Determine the (x, y) coordinate at the center of the cell enclosing the given text.  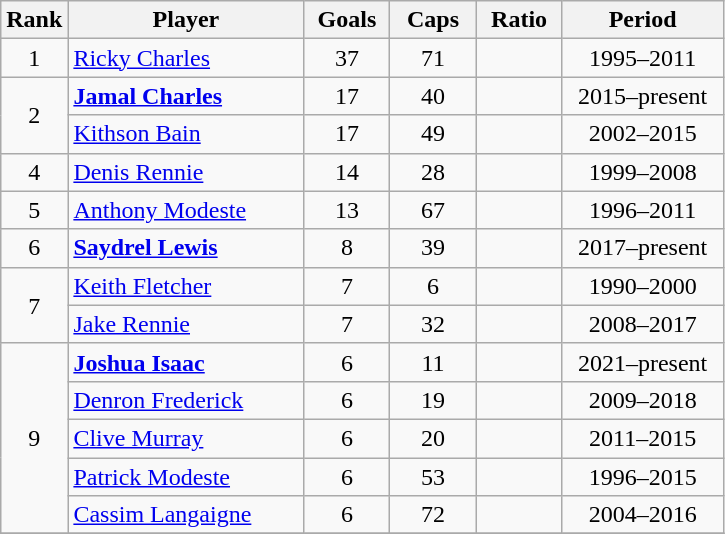
Ratio (519, 20)
71 (433, 58)
Jake Rennie (186, 324)
40 (433, 96)
Period (642, 20)
67 (433, 210)
2 (34, 115)
Clive Murray (186, 438)
8 (347, 248)
2021–present (642, 362)
28 (433, 172)
53 (433, 477)
Denron Frederick (186, 400)
2017–present (642, 248)
1995–2011 (642, 58)
Player (186, 20)
1999–2008 (642, 172)
Goals (347, 20)
19 (433, 400)
2002–2015 (642, 134)
39 (433, 248)
Kithson Bain (186, 134)
Saydrel Lewis (186, 248)
32 (433, 324)
Jamal Charles (186, 96)
2008–2017 (642, 324)
4 (34, 172)
Denis Rennie (186, 172)
Joshua Isaac (186, 362)
Anthony Modeste (186, 210)
Ricky Charles (186, 58)
72 (433, 515)
2009–2018 (642, 400)
14 (347, 172)
2011–2015 (642, 438)
2004–2016 (642, 515)
Patrick Modeste (186, 477)
49 (433, 134)
1 (34, 58)
1996–2011 (642, 210)
37 (347, 58)
Caps (433, 20)
2015–present (642, 96)
5 (34, 210)
1990–2000 (642, 286)
Keith Fletcher (186, 286)
Rank (34, 20)
Cassim Langaigne (186, 515)
1996–2015 (642, 477)
11 (433, 362)
9 (34, 438)
13 (347, 210)
20 (433, 438)
